Find where the given text appears and provide that cell's center as [x, y] coordinate. 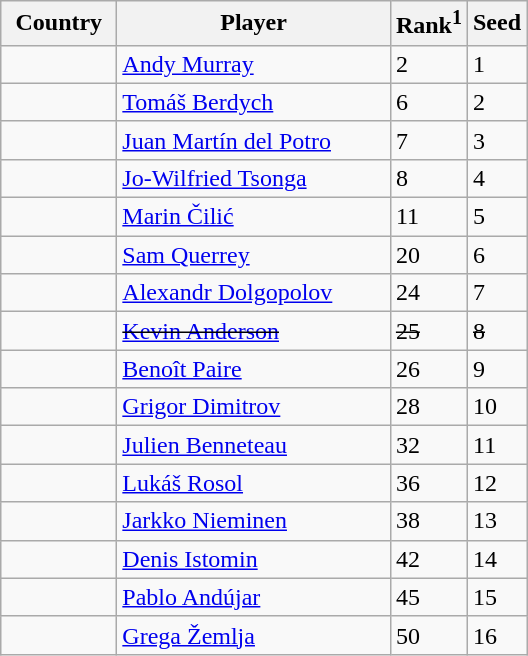
Pablo Andújar [254, 597]
Benoît Paire [254, 369]
36 [428, 483]
Marin Čilić [254, 217]
Country [59, 24]
12 [496, 483]
26 [428, 369]
45 [428, 597]
Julien Benneteau [254, 445]
Grigor Dimitrov [254, 407]
Sam Querrey [254, 255]
38 [428, 521]
9 [496, 369]
Kevin Anderson [254, 331]
24 [428, 293]
25 [428, 331]
13 [496, 521]
20 [428, 255]
42 [428, 559]
Juan Martín del Potro [254, 140]
5 [496, 217]
14 [496, 559]
16 [496, 635]
3 [496, 140]
28 [428, 407]
Grega Žemlja [254, 635]
Lukáš Rosol [254, 483]
Seed [496, 24]
Tomáš Berdych [254, 102]
Denis Istomin [254, 559]
Jo-Wilfried Tsonga [254, 178]
Andy Murray [254, 64]
Jarkko Nieminen [254, 521]
Player [254, 24]
10 [496, 407]
15 [496, 597]
Alexandr Dolgopolov [254, 293]
1 [496, 64]
4 [496, 178]
50 [428, 635]
32 [428, 445]
Rank1 [428, 24]
